Pinpoint the cell where the given text exists, returning its [X, Y] midpoint coordinate. 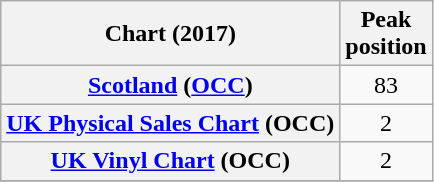
Chart (2017) [170, 34]
Peakposition [386, 34]
UK Vinyl Chart (OCC) [170, 161]
83 [386, 85]
UK Physical Sales Chart (OCC) [170, 123]
Scotland (OCC) [170, 85]
